Capture the cell that displays the provided text and extract its [X, Y] central coordinate. 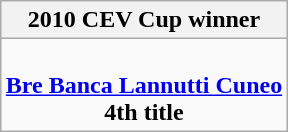
2010 CEV Cup winner [144, 20]
Bre Banca Lannutti Cuneo 4th title [144, 85]
